Locate the cell with the specified text and output its [x, y] center coordinate. 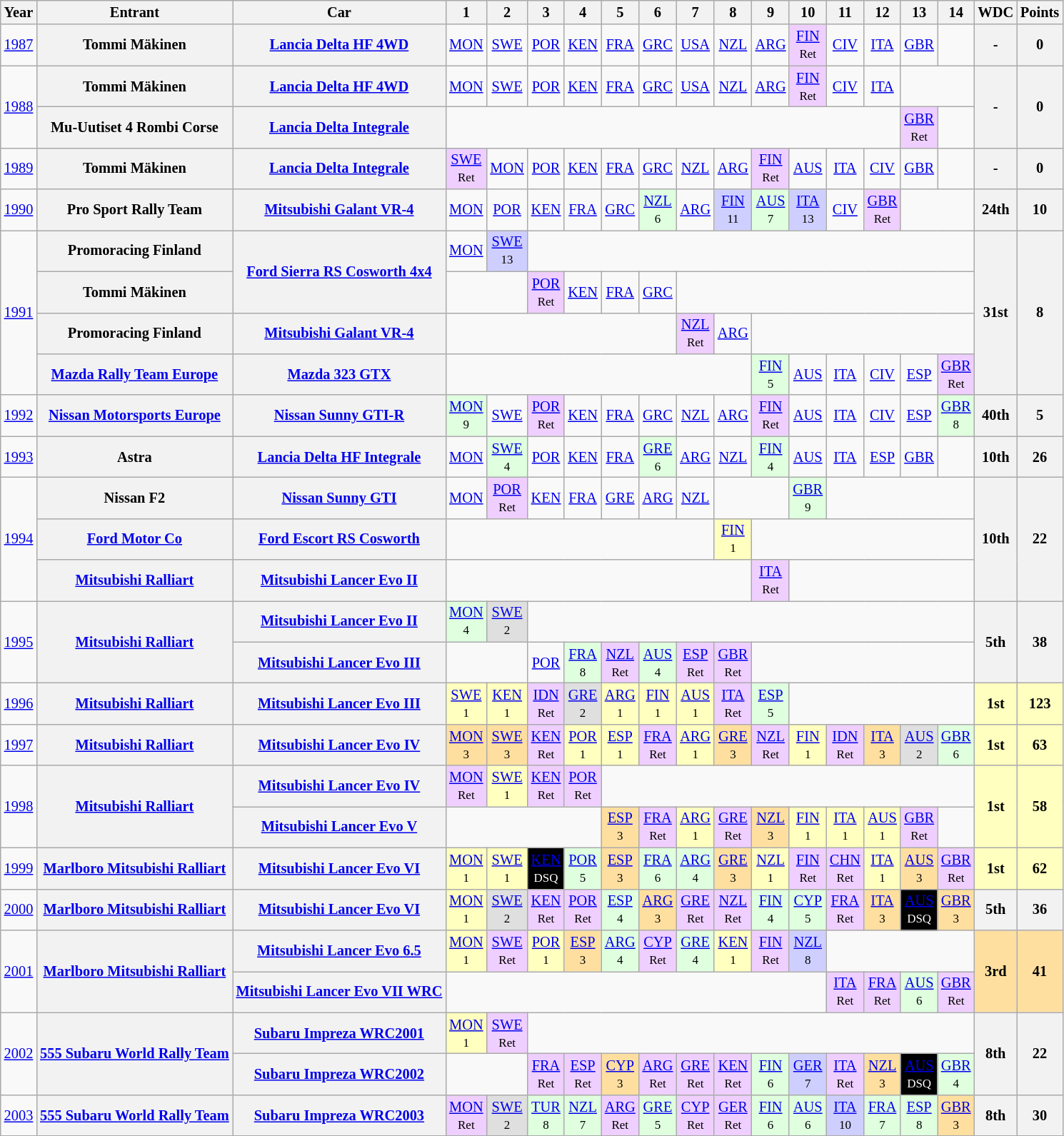
FRA6 [658, 868]
Ford Sierra RS Cosworth 4x4 [340, 271]
62 [1040, 868]
AUS3 [919, 868]
3rd [996, 971]
2003 [19, 1115]
ESP5 [771, 703]
CHNRet [845, 868]
1996 [19, 703]
123 [1040, 703]
FIN11 [733, 210]
Entrant [134, 12]
Ford Escort RS Cosworth [340, 539]
Mazda Rally Team Europe [134, 374]
Mitsubishi Lancer Evo VII WRC [340, 992]
Nissan Motorsports Europe [134, 416]
MON9 [466, 416]
AUS2 [919, 745]
Lancia Delta HF Integrale [340, 457]
AUS7 [771, 210]
Mu-Uutiset 4 Rombi Corse [134, 127]
Year [19, 12]
Mitsubishi Lancer Evo 6.5 [340, 950]
NZL7 [583, 1115]
26 [1040, 457]
Ford Motor Co [134, 539]
WDC [996, 12]
Subaru Impreza WRC2003 [340, 1115]
GRE4 [696, 950]
Nissan Sunny GTI [340, 498]
6 [658, 12]
1 [466, 12]
Mazda 323 GTX [340, 374]
58 [1040, 807]
GBR8 [956, 416]
1997 [19, 745]
SWE4 [507, 457]
ARG3 [658, 910]
SWE13 [507, 251]
Nissan Sunny GTI-R [340, 416]
GRE [620, 498]
FIN5 [771, 374]
FRA7 [883, 1115]
Subaru Impreza WRC2001 [340, 1033]
24th [996, 210]
NZL1 [771, 868]
POR5 [583, 868]
GRE6 [658, 457]
KENDSQ [546, 868]
63 [1040, 745]
1987 [19, 45]
Points [1040, 12]
1988 [19, 107]
TUR8 [546, 1115]
GERRet [733, 1115]
GBR4 [956, 1074]
ESP4 [620, 910]
2002 [19, 1054]
ITA13 [808, 210]
4 [583, 12]
NZL6 [658, 210]
30 [1040, 1115]
MON3 [466, 745]
ESP8 [919, 1115]
31st [996, 313]
Nissan F2 [134, 498]
41 [1040, 971]
NZL8 [808, 950]
ESP1 [620, 745]
FRA8 [583, 663]
GRE5 [658, 1115]
40th [996, 416]
1993 [19, 457]
Car [340, 12]
AUS4 [658, 663]
1995 [19, 641]
2001 [19, 971]
GBR9 [808, 498]
1990 [19, 210]
11 [845, 12]
2 [507, 12]
7 [696, 12]
Astra [134, 457]
ITA10 [845, 1115]
12 [883, 12]
1992 [19, 416]
1994 [19, 538]
GRE2 [583, 703]
14 [956, 12]
CYP5 [808, 910]
38 [1040, 641]
CYP3 [620, 1074]
13 [919, 12]
36 [1040, 910]
2000 [19, 910]
1989 [19, 169]
SWE3 [507, 745]
MON4 [466, 621]
Pro Sport Rally Team [134, 210]
3 [546, 12]
1998 [19, 807]
1999 [19, 868]
Subaru Impreza WRC2002 [340, 1074]
9 [771, 12]
GBR6 [956, 745]
1991 [19, 313]
Mitsubishi Lancer Evo V [340, 827]
GER7 [808, 1074]
